Return [X, Y] of the center of cell containing provided text 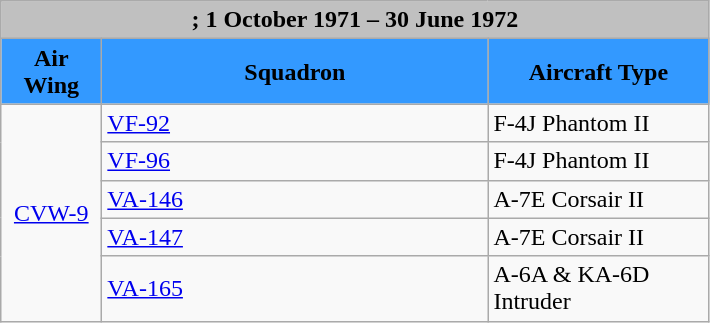
VA-165 [295, 288]
Aircraft Type [598, 72]
VA-147 [295, 237]
VA-146 [295, 199]
VF-96 [295, 161]
; 1 October 1971 – 30 June 1972 [355, 20]
CVW-9 [52, 212]
Air Wing [52, 72]
Squadron [295, 72]
A-6A & KA-6D Intruder [598, 288]
VF-92 [295, 123]
